Return the [x, y] coordinate for the center point of the cell that contains the specified text.  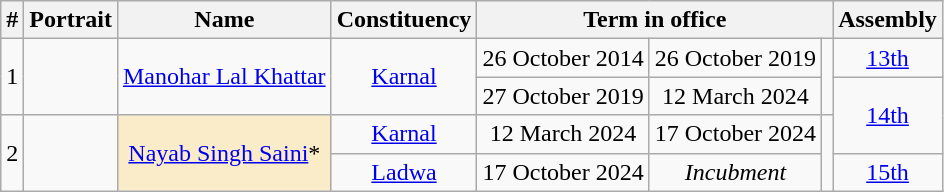
15th [888, 172]
Manohar Lal Khattar [224, 77]
Name [224, 20]
13th [888, 58]
Assembly [888, 20]
Portrait [71, 20]
26 October 2014 [563, 58]
14th [888, 115]
Constituency [404, 20]
Ladwa [404, 172]
26 October 2019 [735, 58]
# [12, 20]
Nayab Singh Saini* [224, 153]
1 [12, 77]
Term in office [655, 20]
Incubment [735, 172]
2 [12, 153]
27 October 2019 [563, 96]
